Extract the (x, y) coordinate from the center of the cell holding the provided text.  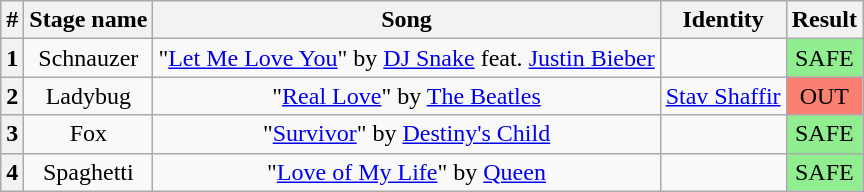
Identity (723, 20)
OUT (824, 96)
Schnauzer (88, 58)
"Real Love" by The Beatles (406, 96)
Ladybug (88, 96)
Fox (88, 134)
Song (406, 20)
# (12, 20)
Stav Shaffir (723, 96)
Result (824, 20)
2 (12, 96)
"Survivor" by Destiny's Child (406, 134)
1 (12, 58)
4 (12, 172)
"Let Me Love You" by DJ Snake feat. Justin Bieber (406, 58)
Spaghetti (88, 172)
Stage name (88, 20)
3 (12, 134)
"Love of My Life" by Queen (406, 172)
